For the text-containing cell, return its midpoint in (X, Y) coordinate format. 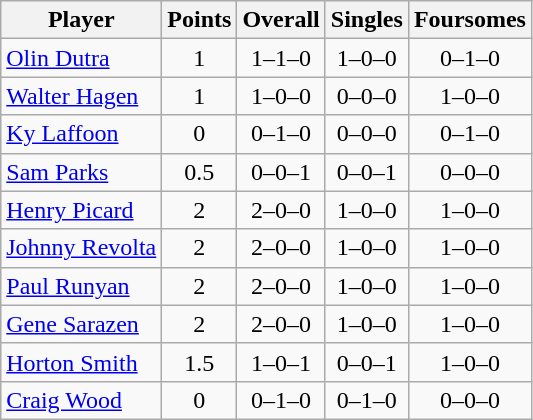
Paul Runyan (82, 286)
Foursomes (470, 20)
1–0–1 (281, 362)
1.5 (200, 362)
Craig Wood (82, 400)
Points (200, 20)
Olin Dutra (82, 58)
Gene Sarazen (82, 324)
Player (82, 20)
Sam Parks (82, 172)
Henry Picard (82, 210)
Johnny Revolta (82, 248)
Walter Hagen (82, 96)
1–1–0 (281, 58)
Ky Laffoon (82, 134)
Overall (281, 20)
Horton Smith (82, 362)
0.5 (200, 172)
Singles (366, 20)
